Return the [X, Y] coordinate for the center point of the cell that contains the specified text.  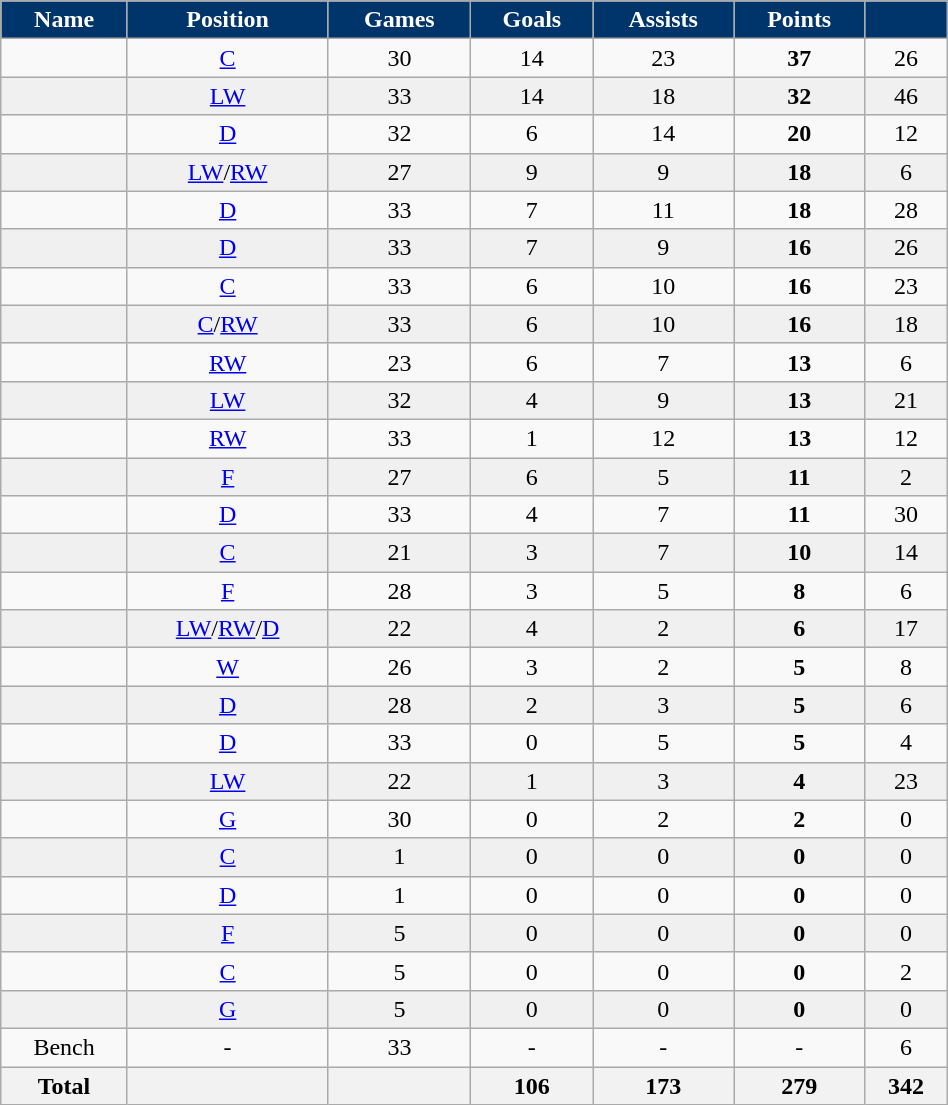
Goals [532, 20]
LW/RW/D [228, 629]
106 [532, 1085]
17 [906, 629]
Position [228, 20]
Games [400, 20]
Assists [664, 20]
W [228, 667]
279 [800, 1085]
173 [664, 1085]
Bench [64, 1047]
20 [800, 134]
Name [64, 20]
342 [906, 1085]
C/RW [228, 324]
37 [800, 58]
LW/RW [228, 172]
Points [800, 20]
Total [64, 1085]
46 [906, 96]
